Identify which cell holds the provided text, then report its (X, Y) central coordinate. 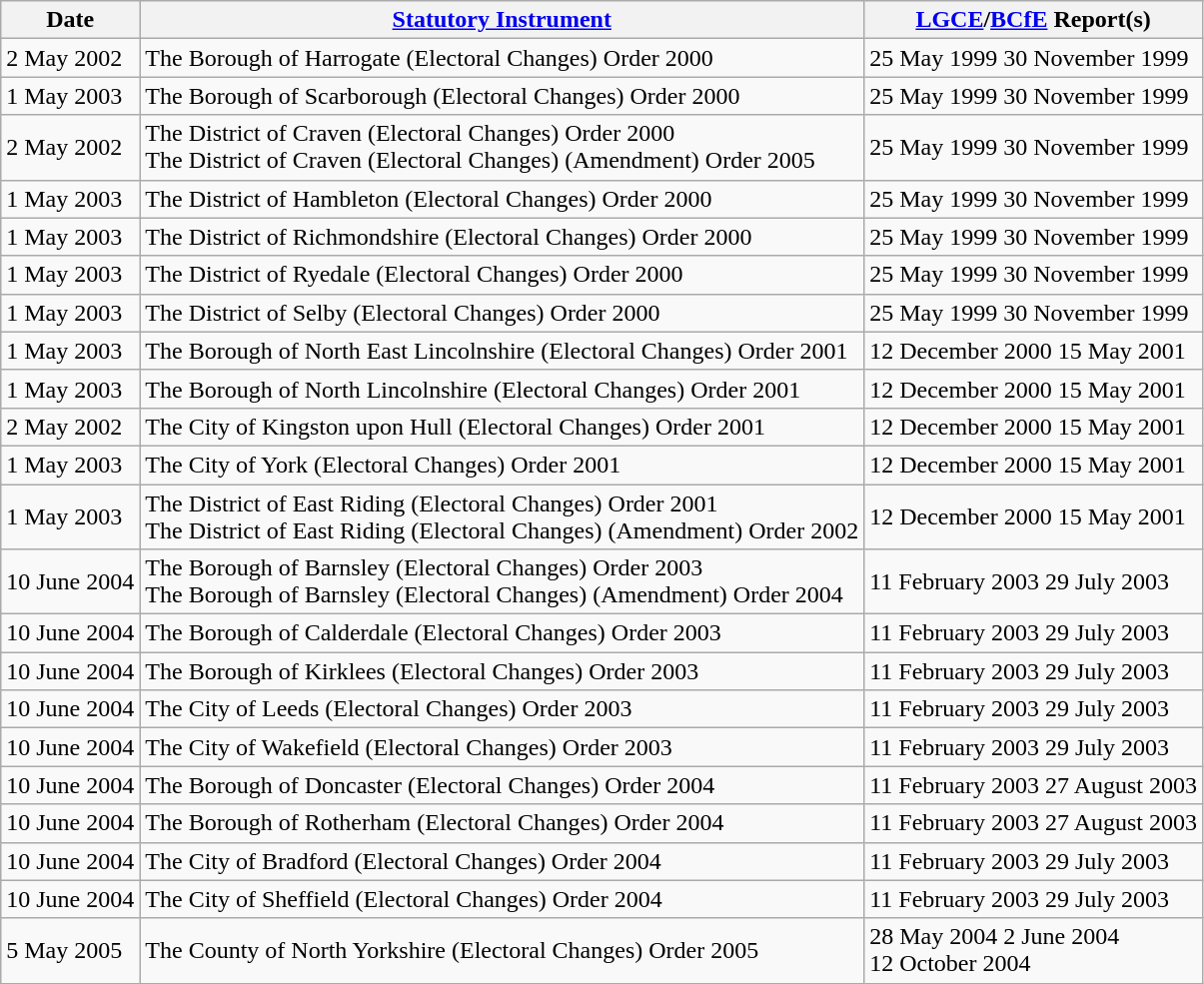
The City of Leeds (Electoral Changes) Order 2003 (502, 709)
The District of Richmondshire (Electoral Changes) Order 2000 (502, 237)
LGCE/BCfE Report(s) (1033, 20)
The City of York (Electoral Changes) Order 2001 (502, 465)
The Borough of Harrogate (Electoral Changes) Order 2000 (502, 58)
Date (70, 20)
The District of Craven (Electoral Changes) Order 2000The District of Craven (Electoral Changes) (Amendment) Order 2005 (502, 148)
The Borough of Doncaster (Electoral Changes) Order 2004 (502, 785)
The City of Bradford (Electoral Changes) Order 2004 (502, 861)
The Borough of North Lincolnshire (Electoral Changes) Order 2001 (502, 389)
The Borough of Calderdale (Electoral Changes) Order 2003 (502, 633)
The District of Ryedale (Electoral Changes) Order 2000 (502, 275)
The City of Sheffield (Electoral Changes) Order 2004 (502, 899)
28 May 2004 2 June 2004 12 October 2004 (1033, 951)
The County of North Yorkshire (Electoral Changes) Order 2005 (502, 951)
The District of East Riding (Electoral Changes) Order 2001The District of East Riding (Electoral Changes) (Amendment) Order 2002 (502, 515)
The City of Wakefield (Electoral Changes) Order 2003 (502, 747)
The District of Selby (Electoral Changes) Order 2000 (502, 313)
The Borough of Kirklees (Electoral Changes) Order 2003 (502, 671)
The Borough of Rotherham (Electoral Changes) Order 2004 (502, 823)
The City of Kingston upon Hull (Electoral Changes) Order 2001 (502, 427)
The Borough of Scarborough (Electoral Changes) Order 2000 (502, 96)
The Borough of Barnsley (Electoral Changes) Order 2003The Borough of Barnsley (Electoral Changes) (Amendment) Order 2004 (502, 581)
The Borough of North East Lincolnshire (Electoral Changes) Order 2001 (502, 351)
The District of Hambleton (Electoral Changes) Order 2000 (502, 199)
5 May 2005 (70, 951)
Statutory Instrument (502, 20)
